Locate the cell with the specified text and output its (x, y) center coordinate. 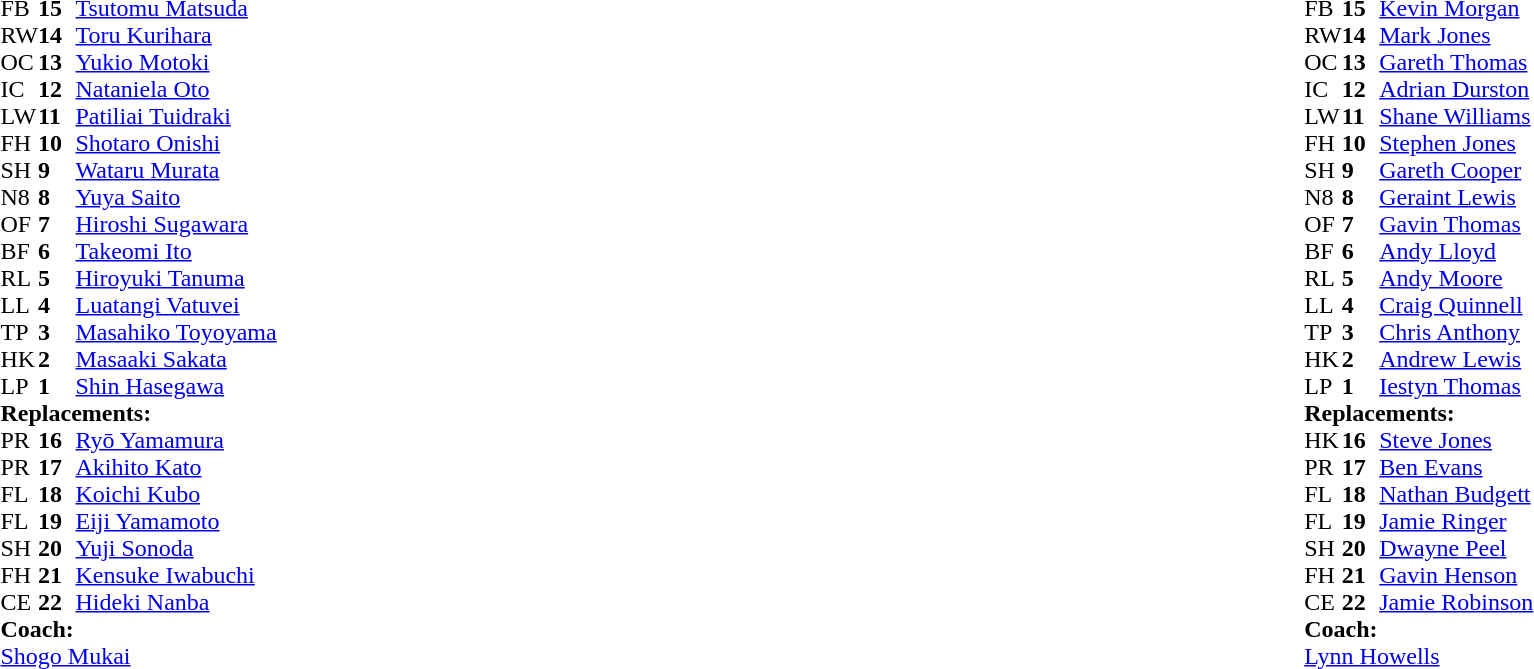
Masahiko Toyoyama (176, 332)
Craig Quinnell (1456, 306)
Dwayne Peel (1456, 548)
Jamie Robinson (1456, 602)
Geraint Lewis (1456, 198)
Akihito Kato (176, 468)
Luatangi Vatuvei (176, 306)
Eiji Yamamoto (176, 522)
Shin Hasegawa (176, 386)
Mark Jones (1456, 36)
Jamie Ringer (1456, 522)
Nathan Budgett (1456, 494)
Koichi Kubo (176, 494)
Takeomi Ito (176, 252)
Yukio Motoki (176, 62)
Hiroshi Sugawara (176, 224)
Patiliai Tuidraki (176, 116)
Adrian Durston (1456, 90)
Hiroyuki Tanuma (176, 278)
Shogo Mukai (138, 656)
Iestyn Thomas (1456, 386)
Ryō Yamamura (176, 440)
Gavin Henson (1456, 576)
Steve Jones (1456, 440)
Shotaro Onishi (176, 144)
Nataniela Oto (176, 90)
Yuya Saito (176, 198)
Andrew Lewis (1456, 360)
Hideki Nanba (176, 602)
Andy Lloyd (1456, 252)
Gareth Thomas (1456, 62)
Masaaki Sakata (176, 360)
Toru Kurihara (176, 36)
Shane Williams (1456, 116)
Kensuke Iwabuchi (176, 576)
Gavin Thomas (1456, 224)
Yuji Sonoda (176, 548)
Chris Anthony (1456, 332)
Andy Moore (1456, 278)
Lynn Howells (1418, 656)
Wataru Murata (176, 170)
Gareth Cooper (1456, 170)
Ben Evans (1456, 468)
Stephen Jones (1456, 144)
